Search for the cell housing the specified text and yield its (x, y) center coordinate. 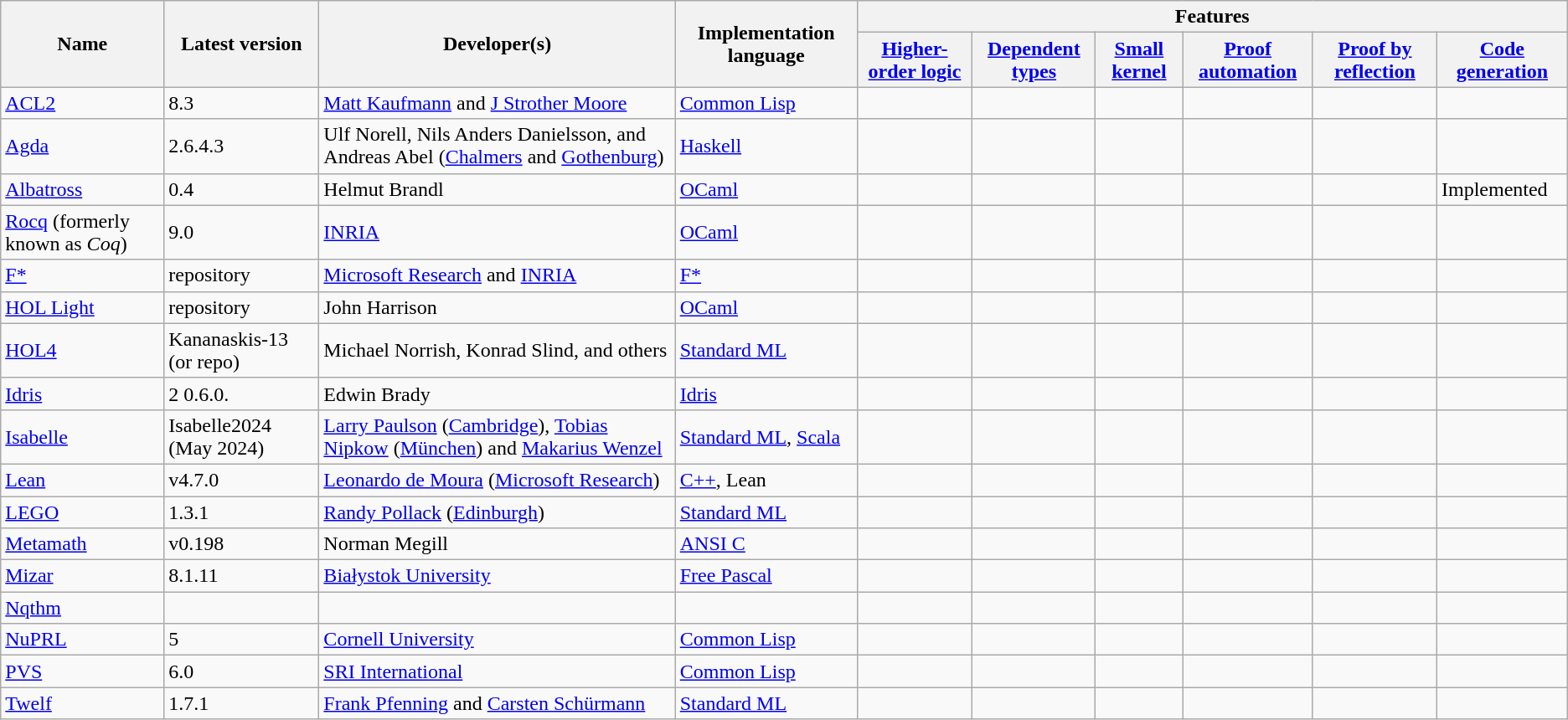
2.6.4.3 (241, 146)
Microsoft Research and INRIA (498, 275)
Code generation (1502, 60)
HOL4 (82, 350)
Frank Pfenning and Carsten Schürmann (498, 703)
ACL2 (82, 103)
Leonardo de Moura (Microsoft Research) (498, 480)
John Harrison (498, 307)
Dependent types (1034, 60)
Edwin Brady (498, 393)
Name (82, 44)
Białystok University (498, 576)
9.0 (241, 233)
Twelf (82, 703)
Cornell University (498, 640)
Developer(s) (498, 44)
Agda (82, 146)
1.3.1 (241, 512)
Free Pascal (766, 576)
Kananaskis-13 (or repo) (241, 350)
PVS (82, 671)
Higher-order logic (915, 60)
0.4 (241, 189)
v4.7.0 (241, 480)
Proof by reflection (1375, 60)
Haskell (766, 146)
Isabelle2024 (May 2024) (241, 437)
Matt Kaufmann and J Strother Moore (498, 103)
Isabelle (82, 437)
Helmut Brandl (498, 189)
Ulf Norell, Nils Anders Danielsson, and Andreas Abel (Chalmers and Gothenburg) (498, 146)
2 0.6.0. (241, 393)
1.7.1 (241, 703)
LEGO (82, 512)
6.0 (241, 671)
Randy Pollack (Edinburgh) (498, 512)
Albatross (82, 189)
Small kernel (1139, 60)
INRIA (498, 233)
Mizar (82, 576)
Metamath (82, 544)
Rocq (formerly known as Coq) (82, 233)
SRI International (498, 671)
Implemented (1502, 189)
NuPRL (82, 640)
Proof automation (1248, 60)
Larry Paulson (Cambridge), Tobias Nipkow (München) and Makarius Wenzel (498, 437)
5 (241, 640)
HOL Light (82, 307)
v0.198 (241, 544)
ANSI C (766, 544)
Nqthm (82, 608)
Implementation language (766, 44)
Michael Norrish, Konrad Slind, and others (498, 350)
Features (1212, 17)
Latest version (241, 44)
Standard ML, Scala (766, 437)
8.1.11 (241, 576)
8.3 (241, 103)
Norman Megill (498, 544)
Lean (82, 480)
C++, Lean (766, 480)
